Determine the [X, Y] coordinate at the center of the cell enclosing the given text.  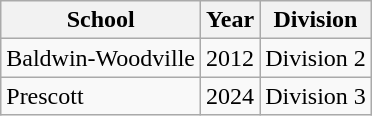
Division 3 [316, 96]
School [101, 20]
Baldwin-Woodville [101, 58]
Division [316, 20]
2024 [230, 96]
Division 2 [316, 58]
Prescott [101, 96]
2012 [230, 58]
Year [230, 20]
